Provide the [X, Y] coordinate of the cell's center where the given text is located.  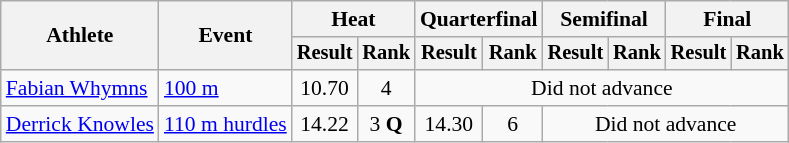
Semifinal [604, 19]
Fabian Whymns [80, 88]
Quarterfinal [479, 19]
14.22 [325, 124]
Heat [354, 19]
Derrick Knowles [80, 124]
10.70 [325, 88]
Event [226, 36]
14.30 [449, 124]
6 [513, 124]
110 m hurdles [226, 124]
100 m [226, 88]
4 [386, 88]
Athlete [80, 36]
Final [728, 19]
3 Q [386, 124]
